Provide the (x, y) coordinate of the cell's center where the given text is located.  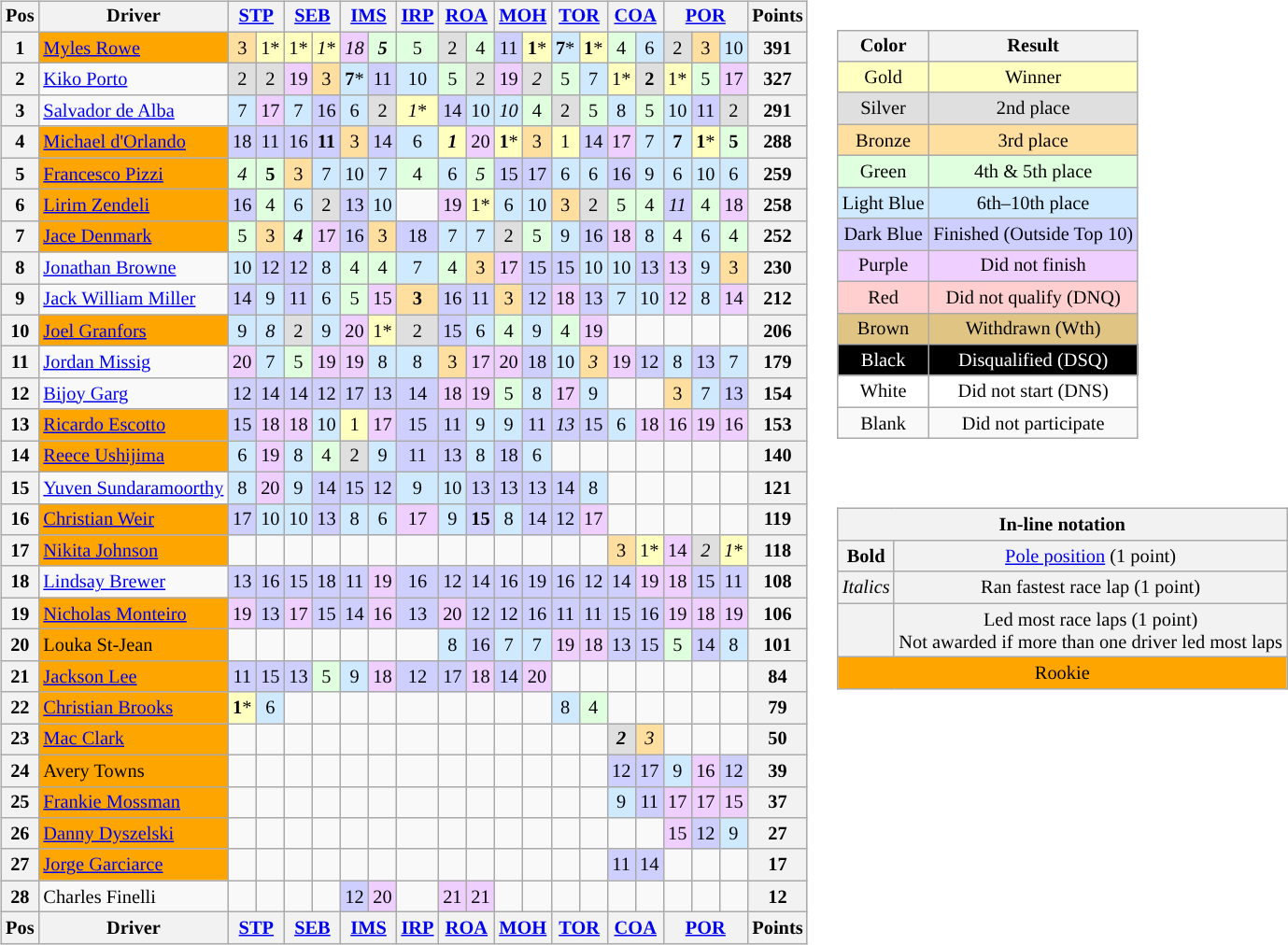
Green (884, 172)
Yuven Sundaramoorthy (133, 487)
230 (777, 268)
Francesco Pizzi (133, 174)
Reece Ushijima (133, 457)
79 (777, 708)
Withdrawn (Wth) (1033, 329)
101 (777, 645)
179 (777, 362)
291 (777, 111)
Gold (884, 78)
Jonathan Browne (133, 268)
Louka St-Jean (133, 645)
Joel Granfors (133, 331)
4th & 5th place (1033, 172)
Jorge Garciarce (133, 865)
Jace Denmark (133, 236)
Lindsay Brewer (133, 582)
39 (777, 770)
Dark Blue (884, 234)
50 (777, 740)
Lirim Zendeli (133, 205)
259 (777, 174)
119 (777, 519)
Disqualified (DSQ) (1033, 360)
Italics (867, 587)
Frankie Mossman (133, 802)
3rd place (1033, 140)
Pole position (1 point) (1090, 557)
391 (777, 48)
Nikita Johnson (133, 551)
28 (20, 896)
Purple (884, 266)
23 (20, 740)
2nd place (1033, 108)
153 (777, 425)
26 (20, 834)
327 (777, 79)
Danny Dyszelski (133, 834)
In-line notation (1063, 525)
Myles Rowe (133, 48)
Jordan Missig (133, 362)
206 (777, 331)
140 (777, 457)
Charles Finelli (133, 896)
Christian Weir (133, 519)
252 (777, 236)
121 (777, 487)
Color (884, 46)
Salvador de Alba (133, 111)
108 (777, 582)
37 (777, 802)
Blank (884, 423)
Nicholas Monteiro (133, 614)
Winner (1033, 78)
Ricardo Escotto (133, 425)
Avery Towns (133, 770)
Bold (867, 557)
22 (20, 708)
White (884, 391)
212 (777, 300)
Bijoy Garg (133, 394)
Jack William Miller (133, 300)
Black (884, 360)
Christian Brooks (133, 708)
Mac Clark (133, 740)
288 (777, 142)
24 (20, 770)
Did not finish (1033, 266)
Bronze (884, 140)
Did not participate (1033, 423)
258 (777, 205)
Red (884, 297)
Rookie (1063, 673)
Brown (884, 329)
Silver (884, 108)
Finished (Outside Top 10) (1033, 234)
25 (20, 802)
6th–10th place (1033, 203)
Jackson Lee (133, 676)
Michael d'Orlando (133, 142)
Kiko Porto (133, 79)
Light Blue (884, 203)
154 (777, 394)
Result (1033, 46)
106 (777, 614)
118 (777, 551)
Did not start (DNS) (1033, 391)
Ran fastest race lap (1 point) (1090, 587)
84 (777, 676)
Did not qualify (DNQ) (1033, 297)
Led most race laps (1 point)Not awarded if more than one driver led most laps (1090, 630)
